Extract the [X, Y] coordinate from the center of the cell holding the provided text.  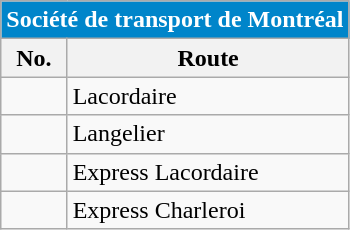
Lacordaire [208, 96]
Express Charleroi [208, 210]
Route [208, 58]
Langelier [208, 134]
No. [34, 58]
Société de transport de Montréal [175, 20]
Express Lacordaire [208, 172]
